For the text-containing cell, return its midpoint in [x, y] coordinate format. 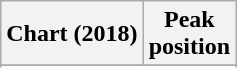
Peakposition [189, 34]
Chart (2018) [72, 34]
